Provide the [x, y] coordinate of the cell's center where the given text is located.  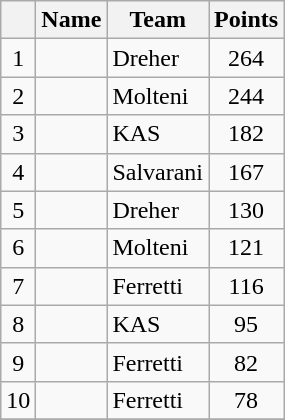
2 [18, 96]
9 [18, 362]
95 [246, 324]
182 [246, 134]
78 [246, 400]
264 [246, 58]
Salvarani [158, 172]
4 [18, 172]
116 [246, 286]
244 [246, 96]
167 [246, 172]
82 [246, 362]
Name [72, 20]
130 [246, 210]
5 [18, 210]
7 [18, 286]
121 [246, 248]
Points [246, 20]
6 [18, 248]
8 [18, 324]
3 [18, 134]
Team [158, 20]
1 [18, 58]
10 [18, 400]
